Extract the [x, y] coordinate from the center of the cell holding the provided text.  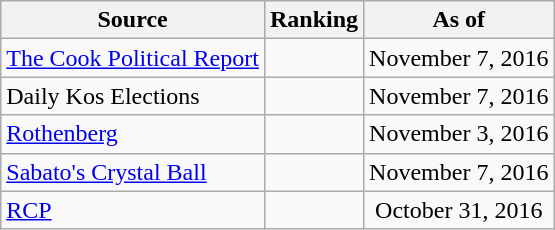
Daily Kos Elections [133, 96]
Sabato's Crystal Ball [133, 172]
November 3, 2016 [459, 134]
The Cook Political Report [133, 58]
Rothenberg [133, 134]
October 31, 2016 [459, 210]
Source [133, 20]
Ranking [314, 20]
As of [459, 20]
RCP [133, 210]
